Locate the cell with the specified text and output its [X, Y] center coordinate. 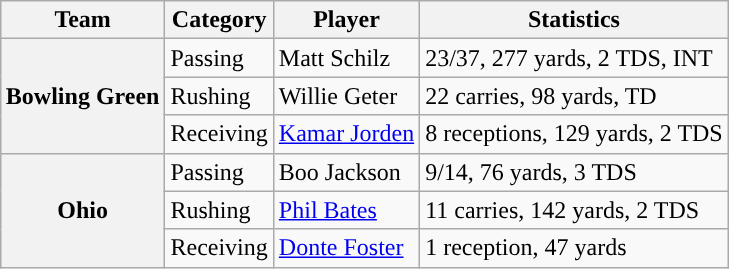
22 carries, 98 yards, TD [574, 96]
1 reception, 47 yards [574, 248]
9/14, 76 yards, 3 TDS [574, 172]
Bowling Green [82, 96]
Willie Geter [346, 96]
Kamar Jorden [346, 134]
Team [82, 20]
Matt Schilz [346, 58]
Statistics [574, 20]
Player [346, 20]
Donte Foster [346, 248]
11 carries, 142 yards, 2 TDS [574, 210]
Phil Bates [346, 210]
8 receptions, 129 yards, 2 TDS [574, 134]
Ohio [82, 210]
Boo Jackson [346, 172]
23/37, 277 yards, 2 TDS, INT [574, 58]
Category [219, 20]
